From the cell containing the given text, extract its center point as (x, y) coordinate. 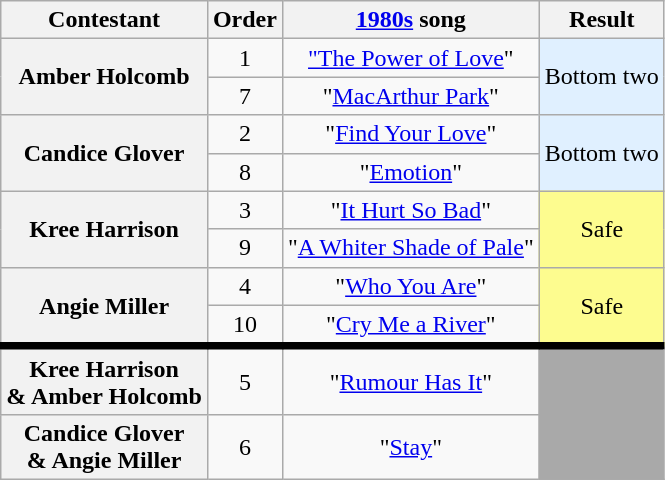
Contestant (104, 20)
Kree Harrison& Amber Holcomb (104, 380)
"MacArthur Park" (410, 96)
5 (244, 380)
Candice Glover& Angie Miller (104, 446)
"Emotion" (410, 172)
7 (244, 96)
2 (244, 134)
"Rumour Has It" (410, 380)
Angie Miller (104, 306)
"Cry Me a River" (410, 326)
1 (244, 58)
10 (244, 326)
Order (244, 20)
6 (244, 446)
"Who You Are" (410, 286)
4 (244, 286)
"Find Your Love" (410, 134)
Result (602, 20)
"A Whiter Shade of Pale" (410, 248)
"It Hurt So Bad" (410, 210)
3 (244, 210)
8 (244, 172)
9 (244, 248)
1980s song (410, 20)
Kree Harrison (104, 229)
Amber Holcomb (104, 77)
"The Power of Love" (410, 58)
Candice Glover (104, 153)
"Stay" (410, 446)
